Identify which cell holds the provided text, then report its [X, Y] central coordinate. 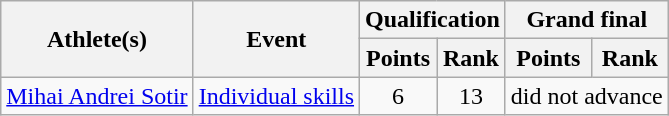
Qualification [433, 20]
did not advance [586, 96]
6 [398, 96]
13 [470, 96]
Grand final [586, 20]
Athlete(s) [97, 39]
Mihai Andrei Sotir [97, 96]
Individual skills [276, 96]
Event [276, 39]
